Search for the cell housing the specified text and yield its (x, y) center coordinate. 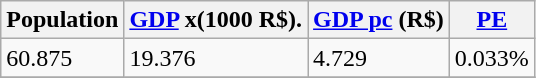
60.875 (62, 58)
4.729 (379, 58)
0.033% (492, 58)
PE (492, 20)
19.376 (216, 58)
Population (62, 20)
GDP x(1000 R$). (216, 20)
GDP pc (R$) (379, 20)
